From the cell containing the given text, extract its center point as [x, y] coordinate. 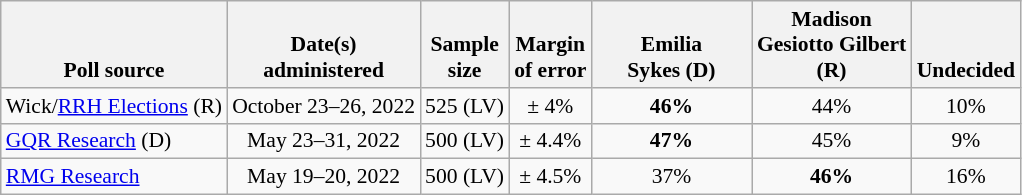
47% [671, 141]
45% [832, 141]
10% [966, 106]
± 4.4% [550, 141]
525 (LV) [464, 106]
Date(s)administered [324, 44]
16% [966, 177]
± 4% [550, 106]
Wick/RRH Elections (R) [114, 106]
EmiliaSykes (D) [671, 44]
MadisonGesiotto Gilbert (R) [832, 44]
GQR Research (D) [114, 141]
May 23–31, 2022 [324, 141]
Marginof error [550, 44]
RMG Research [114, 177]
44% [832, 106]
Undecided [966, 44]
± 4.5% [550, 177]
37% [671, 177]
October 23–26, 2022 [324, 106]
May 19–20, 2022 [324, 177]
Poll source [114, 44]
Samplesize [464, 44]
9% [966, 141]
